From the cell containing the given text, extract its center point as [x, y] coordinate. 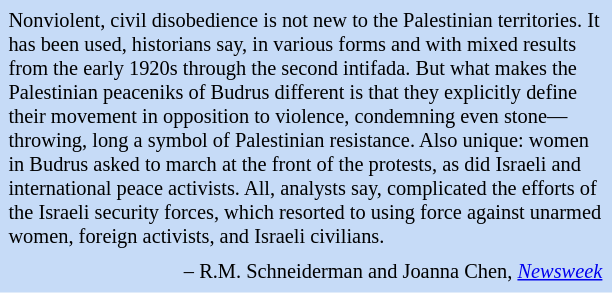
– R.M. Schneiderman and Joanna Chen, Newsweek [306, 272]
